Capture the cell that displays the provided text and extract its [X, Y] central coordinate. 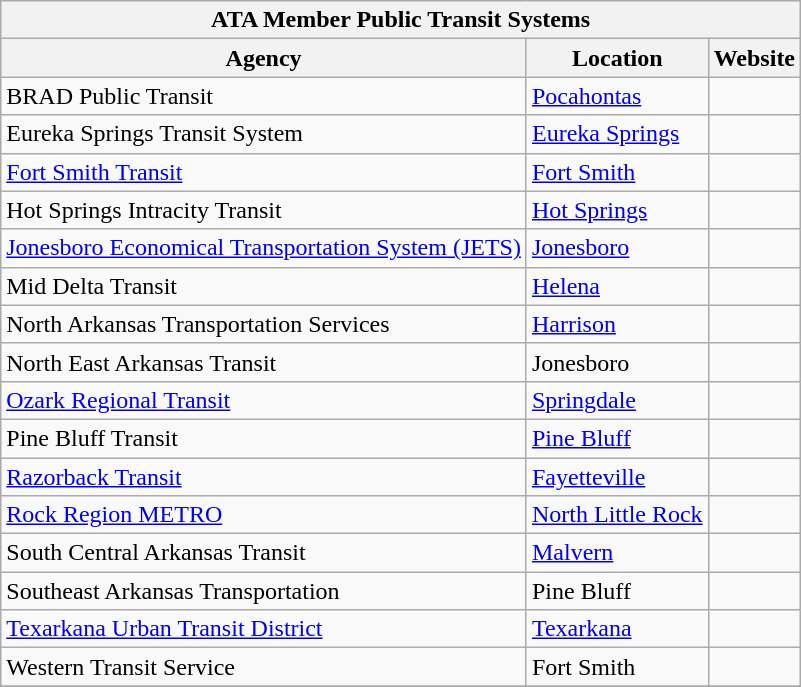
ATA Member Public Transit Systems [401, 20]
Hot Springs Intracity Transit [264, 210]
Malvern [617, 553]
Harrison [617, 324]
Ozark Regional Transit [264, 400]
Razorback Transit [264, 477]
Location [617, 58]
Website [754, 58]
Fort Smith Transit [264, 172]
Eureka Springs [617, 134]
Jonesboro Economical Transportation System (JETS) [264, 248]
Helena [617, 286]
North East Arkansas Transit [264, 362]
North Little Rock [617, 515]
Western Transit Service [264, 667]
Southeast Arkansas Transportation [264, 591]
Texarkana [617, 629]
Mid Delta Transit [264, 286]
Springdale [617, 400]
South Central Arkansas Transit [264, 553]
Eureka Springs Transit System [264, 134]
Pocahontas [617, 96]
Pine Bluff Transit [264, 438]
Agency [264, 58]
Texarkana Urban Transit District [264, 629]
BRAD Public Transit [264, 96]
North Arkansas Transportation Services [264, 324]
Hot Springs [617, 210]
Fayetteville [617, 477]
Rock Region METRO [264, 515]
